Provide the (X, Y) coordinate of the cell's center where the given text is located.  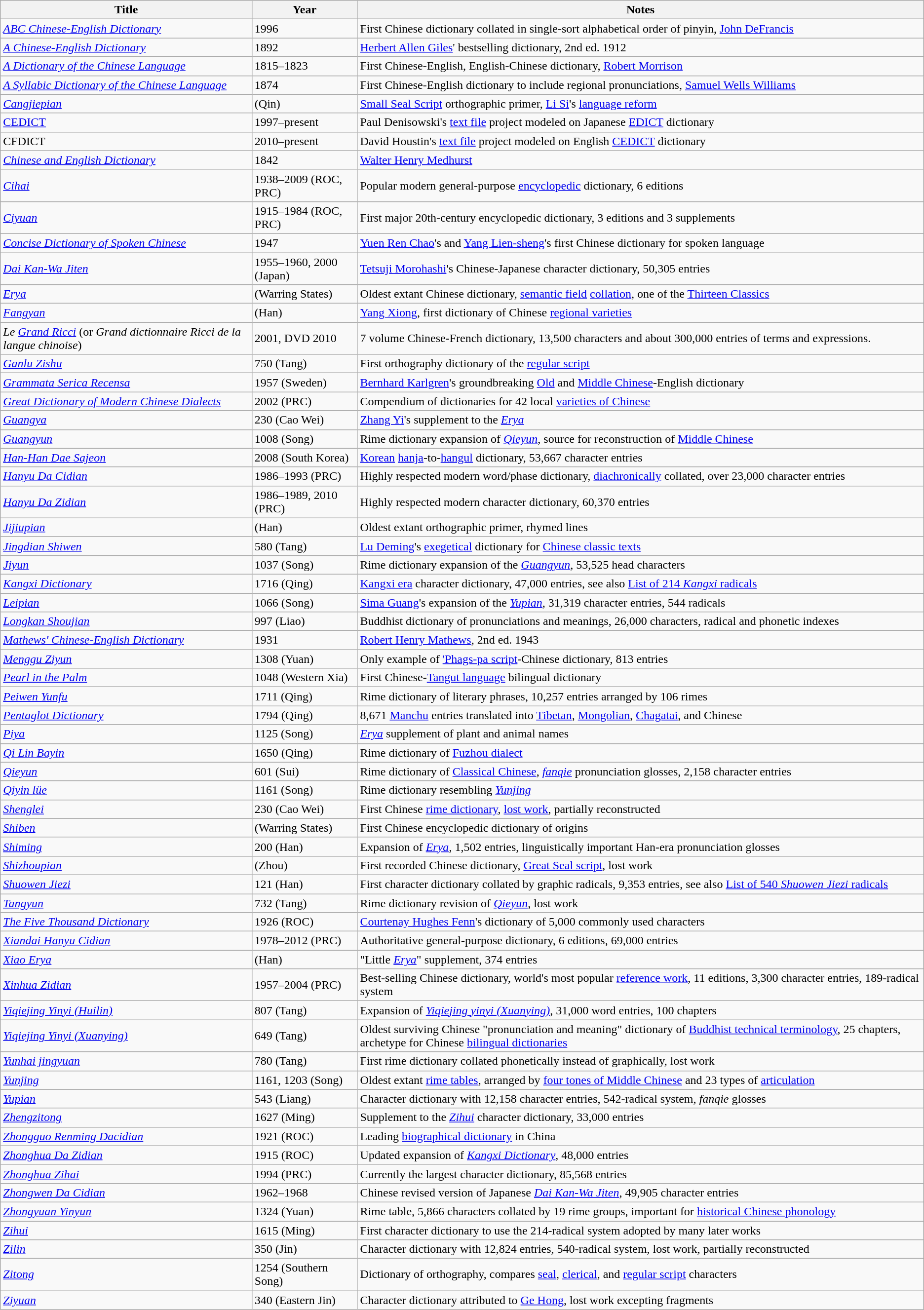
Dai Kan-Wa Jiten (126, 269)
Great Dictionary of Modern Chinese Dialects (126, 401)
Lu Deming's exegetical dictionary for Chinese classic texts (641, 546)
Zilin (126, 1249)
1842 (305, 160)
Rime dictionary expansion of Qieyun, source for reconstruction of Middle Chinese (641, 439)
Jiyun (126, 565)
Zhongwen Da Cidian (126, 1193)
CEDICT (126, 122)
Hanyu Da Zidian (126, 501)
Oldest extant orthographic primer, rhymed lines (641, 527)
ABC Chinese-English Dictionary (126, 29)
First recorded Chinese dictionary, Great Seal script, lost work (641, 865)
Rime dictionary of Classical Chinese, fanqie pronunciation glosses, 2,158 character entries (641, 771)
Best-selling Chinese dictionary, world's most popular reference work, 11 editions, 3,300 character entries, 189-radical system (641, 985)
1931 (305, 640)
Longkan Shoujian (126, 621)
Tetsuji Morohashi's Chinese-Japanese character dictionary, 50,305 entries (641, 269)
A Chinese-English Dictionary (126, 47)
Chinese and English Dictionary (126, 160)
Zitong (126, 1274)
Xiao Erya (126, 960)
Ganlu Zishu (126, 364)
First Chinese dictionary collated in single-sort alphabetical order of pinyin, John DeFrancis (641, 29)
Shenglei (126, 809)
Yuen Ren Chao's and Yang Lien-sheng's first Chinese dictionary for spoken language (641, 243)
1615 (Ming) (305, 1231)
Pearl in the Palm (126, 678)
Rime dictionary revision of Qieyun, lost work (641, 903)
601 (Sui) (305, 771)
Ziyuan (126, 1300)
Currently the largest character dictionary, 85,568 entries (641, 1174)
First rime dictionary collated phonetically instead of graphically, lost work (641, 1061)
Cihai (126, 186)
Popular modern general-purpose encyclopedic dictionary, 6 editions (641, 186)
Fangyan (126, 313)
Qieyun (126, 771)
Highly respected modern character dictionary, 60,370 entries (641, 501)
Menggu Ziyun (126, 659)
Only example of 'Phags-pa script-Chinese dictionary, 813 entries (641, 659)
Erya (126, 294)
Xinhua Zidian (126, 985)
First Chinese-English, English-Chinese dictionary, Robert Morrison (641, 66)
2001, DVD 2010 (305, 339)
Zihui (126, 1231)
Zhonghua Zihai (126, 1174)
Yunhai jingyuan (126, 1061)
Tangyun (126, 903)
Rime table, 5,866 characters collated by 19 rime groups, important for historical Chinese phonology (641, 1211)
Robert Henry Mathews, 2nd ed. 1943 (641, 640)
Notes (641, 10)
1066 (Song) (305, 603)
1978–2012 (PRC) (305, 941)
Piya (126, 734)
Supplement to the Zihui character dictionary, 33,000 entries (641, 1117)
First Chinese-Tangut language bilingual dictionary (641, 678)
732 (Tang) (305, 903)
Year (305, 10)
Erya supplement of plant and animal names (641, 734)
121 (Han) (305, 884)
First orthography dictionary of the regular script (641, 364)
First major 20th-century encyclopedic dictionary, 3 editions and 3 supplements (641, 217)
Compendium of dictionaries for 42 local varieties of Chinese (641, 401)
Rime dictionary expansion of the Guangyun, 53,525 head characters (641, 565)
Herbert Allen Giles' bestselling dictionary, 2nd ed. 1912 (641, 47)
8,671 Manchu entries translated into Tibetan, Mongolian, Chagatai, and Chinese (641, 715)
1254 (Southern Song) (305, 1274)
1921 (ROC) (305, 1136)
1962–1968 (305, 1193)
"Little Erya" supplement, 374 entries (641, 960)
Grammata Serica Recensa (126, 383)
543 (Liang) (305, 1099)
Oldest extant rime tables, arranged by four tones of Middle Chinese and 23 types of articulation (641, 1080)
Kangxi Dictionary (126, 583)
Pentaglot Dictionary (126, 715)
2008 (South Korea) (305, 458)
1324 (Yuan) (305, 1211)
Paul Denisowski's text file project modeled on Japanese EDICT dictionary (641, 122)
807 (Tang) (305, 1010)
1996 (305, 29)
Updated expansion of Kangxi Dictionary, 48,000 entries (641, 1155)
350 (Jin) (305, 1249)
A Dictionary of the Chinese Language (126, 66)
Chinese revised version of Japanese Dai Kan-Wa Jiten, 49,905 character entries (641, 1193)
1994 (PRC) (305, 1174)
Buddhist dictionary of pronunciations and meanings, 26,000 characters, radical and phonetic indexes (641, 621)
1915 (ROC) (305, 1155)
1957 (Sweden) (305, 383)
(Zhou) (305, 865)
Oldest extant Chinese dictionary, semantic field collation, one of the Thirteen Classics (641, 294)
Shiming (126, 847)
997 (Liao) (305, 621)
7 volume Chinese-French dictionary, 13,500 characters and about 300,000 entries of terms and expressions. (641, 339)
1986–1993 (PRC) (305, 476)
Expansion of Yiqiejing yinyi (Xuanying), 31,000 word entries, 100 chapters (641, 1010)
Yunjing (126, 1080)
Kangxi era character dictionary, 47,000 entries, see also List of 214 Kangxi radicals (641, 583)
Dictionary of orthography, compares seal, clerical, and regular script characters (641, 1274)
Concise Dictionary of Spoken Chinese (126, 243)
580 (Tang) (305, 546)
1915–1984 (ROC, PRC) (305, 217)
Character dictionary with 12,158 character entries, 542-radical system, fanqie glosses (641, 1099)
Shiben (126, 828)
Mathews' Chinese-English Dictionary (126, 640)
Jingdian Shiwen (126, 546)
1874 (305, 85)
Yupian (126, 1099)
Rime dictionary of Fuzhou dialect (641, 753)
Expansion of Erya, 1,502 entries, linguistically important Han-era pronunciation glosses (641, 847)
Highly respected modern word/phase dictionary, diachronically collated, over 23,000 character entries (641, 476)
2002 (PRC) (305, 401)
1986–1989, 2010 (PRC) (305, 501)
Zhongyuan Yinyun (126, 1211)
First Chinese-English dictionary to include regional pronunciations, Samuel Wells Williams (641, 85)
1716 (Qing) (305, 583)
Zhang Yi's supplement to the Erya (641, 420)
First Chinese rime dictionary, lost work, partially reconstructed (641, 809)
1008 (Song) (305, 439)
CFDICT (126, 141)
1711 (Qing) (305, 696)
(Qin) (305, 104)
1161, 1203 (Song) (305, 1080)
Walter Henry Medhurst (641, 160)
Zhonghua Da Zidian (126, 1155)
First Chinese encyclopedic dictionary of origins (641, 828)
Leading biographical dictionary in China (641, 1136)
Shizhoupian (126, 865)
Yiqiejing Yinyi (Huilin) (126, 1010)
Guangya (126, 420)
1627 (Ming) (305, 1117)
Xiandai Hanyu Cidian (126, 941)
649 (Tang) (305, 1036)
Hanyu Da Cidian (126, 476)
Yiqiejing Yinyi (Xuanying) (126, 1036)
1892 (305, 47)
1926 (ROC) (305, 922)
1794 (Qing) (305, 715)
A Syllabic Dictionary of the Chinese Language (126, 85)
340 (Eastern Jin) (305, 1300)
Bernhard Karlgren's groundbreaking Old and Middle Chinese-English dictionary (641, 383)
1955–1960, 2000 (Japan) (305, 269)
Jijiupian (126, 527)
1997–present (305, 122)
Leipian (126, 603)
David Houstin's text file project modeled on English CEDICT dictionary (641, 141)
Zhongguo Renming Dacidian (126, 1136)
1815–1823 (305, 66)
Small Seal Script orthographic primer, Li Si's language reform (641, 104)
1938–2009 (ROC, PRC) (305, 186)
1308 (Yuan) (305, 659)
Zhengzitong (126, 1117)
Qi Lin Bayin (126, 753)
1161 (Song) (305, 790)
First character dictionary collated by graphic radicals, 9,353 entries, see also List of 540 Shuowen Jiezi radicals (641, 884)
1947 (305, 243)
Korean hanja-to-hangul dictionary, 53,667 character entries (641, 458)
Courtenay Hughes Fenn's dictionary of 5,000 commonly used characters (641, 922)
Title (126, 10)
First character dictionary to use the 214-radical system adopted by many later works (641, 1231)
Qiyin lüe (126, 790)
Yang Xiong, first dictionary of Chinese regional varieties (641, 313)
200 (Han) (305, 847)
Sima Guang's expansion of the Yupian, 31,319 character entries, 544 radicals (641, 603)
Authoritative general-purpose dictionary, 6 editions, 69,000 entries (641, 941)
2010–present (305, 141)
Le Grand Ricci (or Grand dictionnaire Ricci de la langue chinoise) (126, 339)
1125 (Song) (305, 734)
1957–2004 (PRC) (305, 985)
Guangyun (126, 439)
1037 (Song) (305, 565)
Han-Han Dae Sajeon (126, 458)
Cangjiepian (126, 104)
1650 (Qing) (305, 753)
750 (Tang) (305, 364)
Character dictionary attributed to Ge Hong, lost work excepting fragments (641, 1300)
Character dictionary with 12,824 entries, 540-radical system, lost work, partially reconstructed (641, 1249)
780 (Tang) (305, 1061)
The Five Thousand Dictionary (126, 922)
Shuowen Jiezi (126, 884)
Rime dictionary resembling Yunjing (641, 790)
1048 (Western Xia) (305, 678)
Ciyuan (126, 217)
Rime dictionary of literary phrases, 10,257 entries arranged by 106 rimes (641, 696)
Peiwen Yunfu (126, 696)
